Return the (x, y) coordinate for the center point of the cell that contains the specified text.  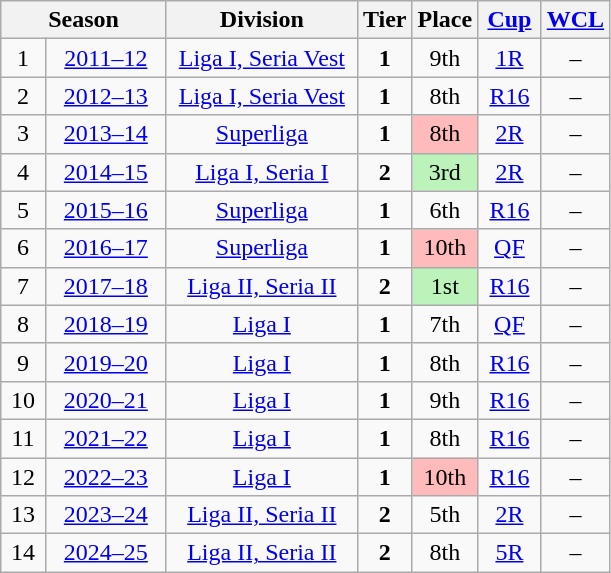
WCL (575, 20)
5 (24, 210)
3rd (445, 172)
Division (262, 20)
8 (24, 324)
2023–24 (106, 515)
2017–18 (106, 286)
Cup (510, 20)
9 (24, 362)
2018–19 (106, 324)
Tier (384, 20)
2022–23 (106, 477)
14 (24, 553)
2012–13 (106, 96)
1R (510, 58)
7 (24, 286)
12 (24, 477)
2020–21 (106, 400)
4 (24, 172)
11 (24, 438)
6 (24, 248)
10 (24, 400)
5R (510, 553)
Place (445, 20)
2011–12 (106, 58)
3 (24, 134)
Liga I, Seria I (262, 172)
6th (445, 210)
13 (24, 515)
1st (445, 286)
2015–16 (106, 210)
2014–15 (106, 172)
2024–25 (106, 553)
Season (84, 20)
2013–14 (106, 134)
2019–20 (106, 362)
2021–22 (106, 438)
5th (445, 515)
2016–17 (106, 248)
7th (445, 324)
